Search for the cell housing the specified text and yield its (X, Y) center coordinate. 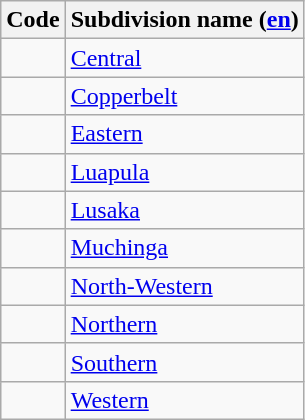
Western (184, 400)
Copperbelt (184, 96)
Eastern (184, 134)
Subdivision name (en) (184, 20)
North-Western (184, 286)
Central (184, 58)
Lusaka (184, 210)
Code (33, 20)
Muchinga (184, 248)
Northern (184, 324)
Luapula (184, 172)
Southern (184, 362)
